Capture the cell that displays the provided text and extract its (x, y) central coordinate. 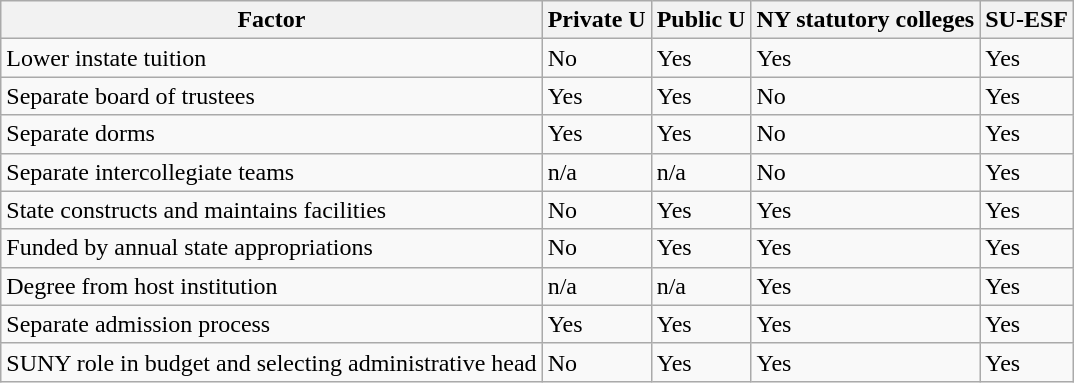
Funded by annual state appropriations (272, 248)
Separate dorms (272, 134)
Lower instate tuition (272, 58)
SU-ESF (1027, 20)
Degree from host institution (272, 286)
Separate admission process (272, 324)
State constructs and maintains facilities (272, 210)
Private U (596, 20)
Separate board of trustees (272, 96)
NY statutory colleges (866, 20)
Public U (701, 20)
Separate intercollegiate teams (272, 172)
SUNY role in budget and selecting administrative head (272, 362)
Factor (272, 20)
